Determine the (X, Y) coordinate at the center of the cell enclosing the given text.  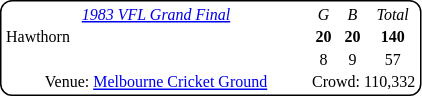
140 (392, 37)
9 (352, 60)
57 (392, 60)
B (352, 14)
8 (323, 60)
Venue: Melbourne Cricket Ground (156, 82)
1983 VFL Grand Final (156, 14)
Crowd: 110,332 (363, 82)
G (323, 14)
Hawthorn (156, 37)
Total (392, 14)
